Determine the [X, Y] coordinate at the center of the cell enclosing the given text.  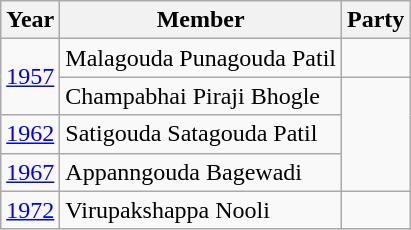
Member [201, 20]
Virupakshappa Nooli [201, 210]
Malagouda Punagouda Patil [201, 58]
Satigouda Satagouda Patil [201, 134]
1972 [30, 210]
1957 [30, 77]
1967 [30, 172]
Year [30, 20]
1962 [30, 134]
Appanngouda Bagewadi [201, 172]
Champabhai Piraji Bhogle [201, 96]
Party [376, 20]
